Return (x, y) of the center of cell containing provided text 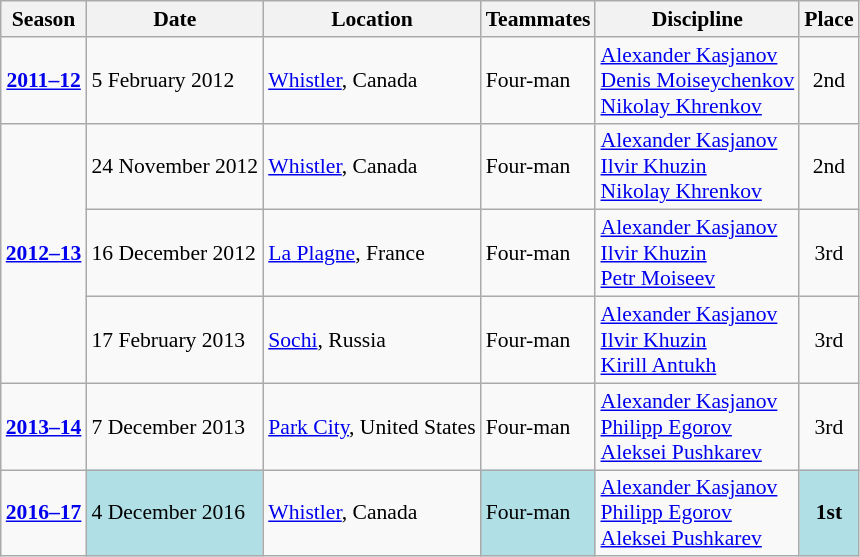
7 December 2013 (174, 426)
4 December 2016 (174, 514)
Alexander Kasjanov Ilvir Khuzin Kirill Antukh (697, 340)
24 November 2012 (174, 166)
5 February 2012 (174, 80)
Teammates (538, 19)
Sochi, Russia (372, 340)
Place (828, 19)
16 December 2012 (174, 254)
2013–14 (44, 426)
Location (372, 19)
La Plagne, France (372, 254)
Alexander Kasjanov Ilvir Khuzin Nikolay Khrenkov (697, 166)
Season (44, 19)
2012–13 (44, 253)
2016–17 (44, 514)
1st (828, 514)
2011–12 (44, 80)
Alexander Kasjanov Denis Moiseychenkov Nikolay Khrenkov (697, 80)
17 February 2013 (174, 340)
Discipline (697, 19)
Alexander Kasjanov Ilvir Khuzin Petr Moiseev (697, 254)
Park City, United States (372, 426)
Date (174, 19)
